Identify which cell holds the provided text, then report its [X, Y] central coordinate. 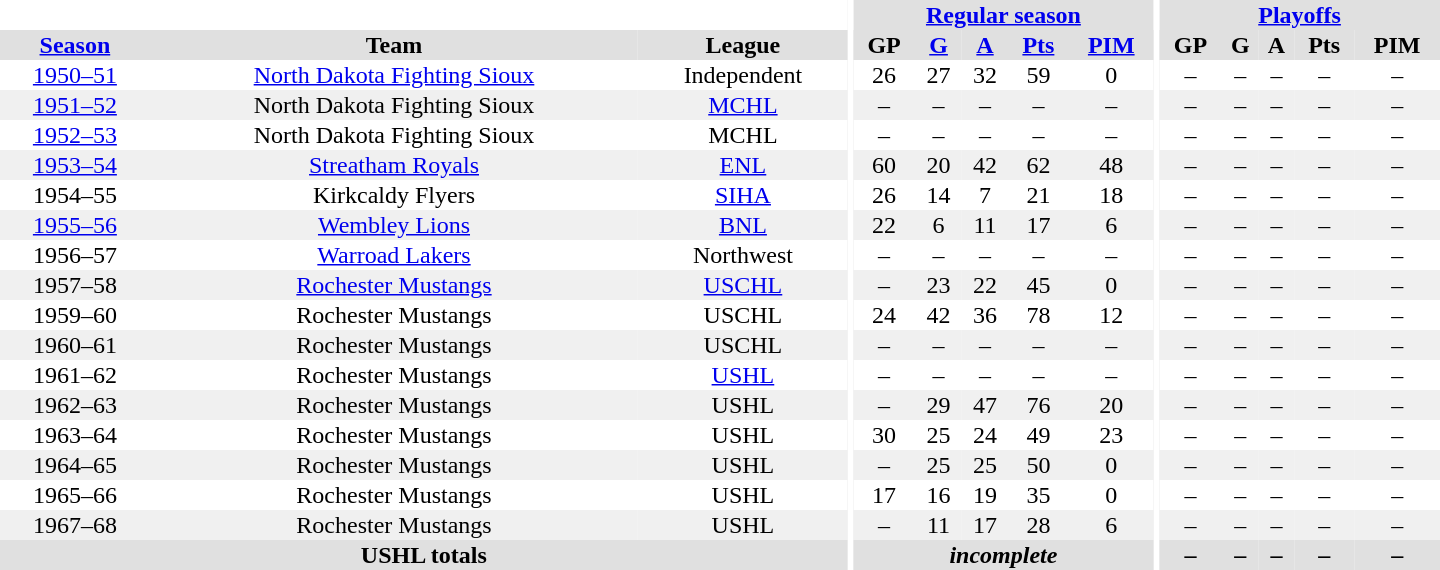
78 [1038, 315]
1962–63 [75, 405]
30 [884, 435]
Independent [742, 75]
1957–58 [75, 285]
21 [1038, 195]
1965–66 [75, 495]
32 [985, 75]
16 [938, 495]
14 [938, 195]
1950–51 [75, 75]
1959–60 [75, 315]
76 [1038, 405]
1956–57 [75, 255]
36 [985, 315]
Kirkcaldy Flyers [394, 195]
1967–68 [75, 525]
7 [985, 195]
49 [1038, 435]
Season [75, 45]
USHL totals [424, 555]
1951–52 [75, 105]
47 [985, 405]
50 [1038, 465]
1961–62 [75, 375]
Warroad Lakers [394, 255]
1960–61 [75, 345]
Playoffs [1300, 15]
1954–55 [75, 195]
1953–54 [75, 165]
12 [1112, 315]
1952–53 [75, 135]
Regular season [1004, 15]
28 [1038, 525]
BNL [742, 225]
ENL [742, 165]
29 [938, 405]
Northwest [742, 255]
Streatham Royals [394, 165]
62 [1038, 165]
27 [938, 75]
60 [884, 165]
SIHA [742, 195]
Wembley Lions [394, 225]
48 [1112, 165]
19 [985, 495]
1963–64 [75, 435]
45 [1038, 285]
1955–56 [75, 225]
18 [1112, 195]
35 [1038, 495]
incomplete [1004, 555]
1964–65 [75, 465]
Team [394, 45]
59 [1038, 75]
League [742, 45]
